Detect which cell encompasses the target text, then output its (X, Y) center coordinate. 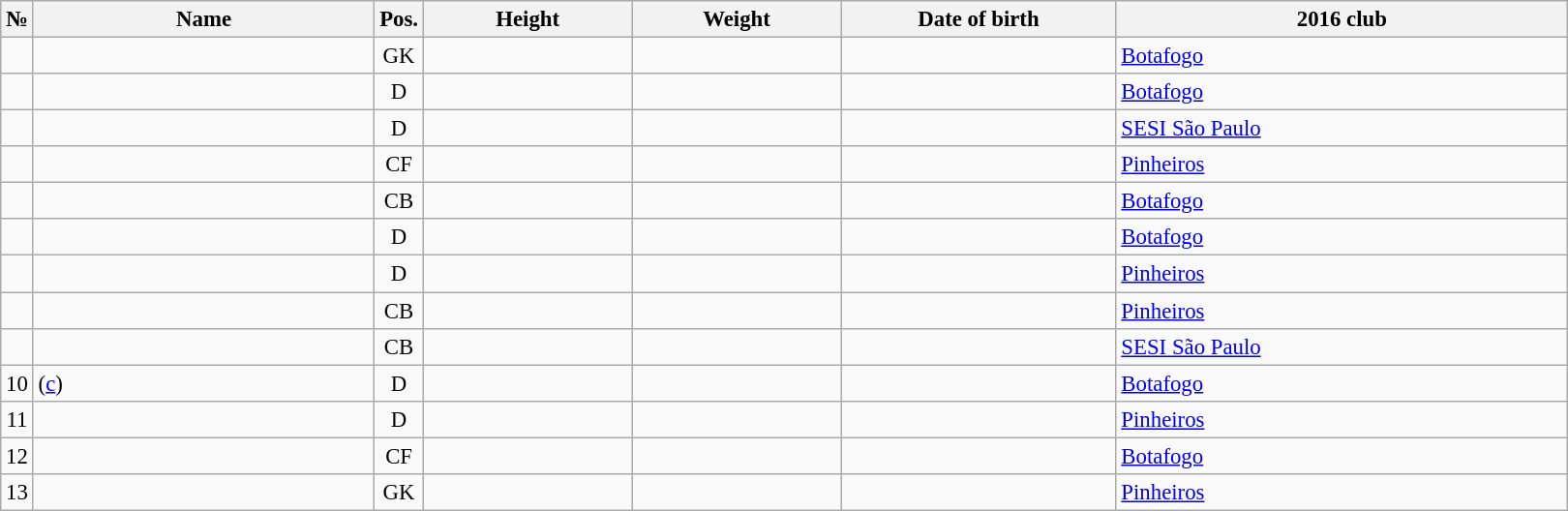
Date of birth (979, 19)
11 (17, 419)
№ (17, 19)
10 (17, 383)
(c) (203, 383)
2016 club (1342, 19)
Height (528, 19)
13 (17, 493)
12 (17, 456)
Name (203, 19)
Pos. (399, 19)
Weight (737, 19)
